Scan for the cell matching the given text and deliver its (x, y) coordinate at center. 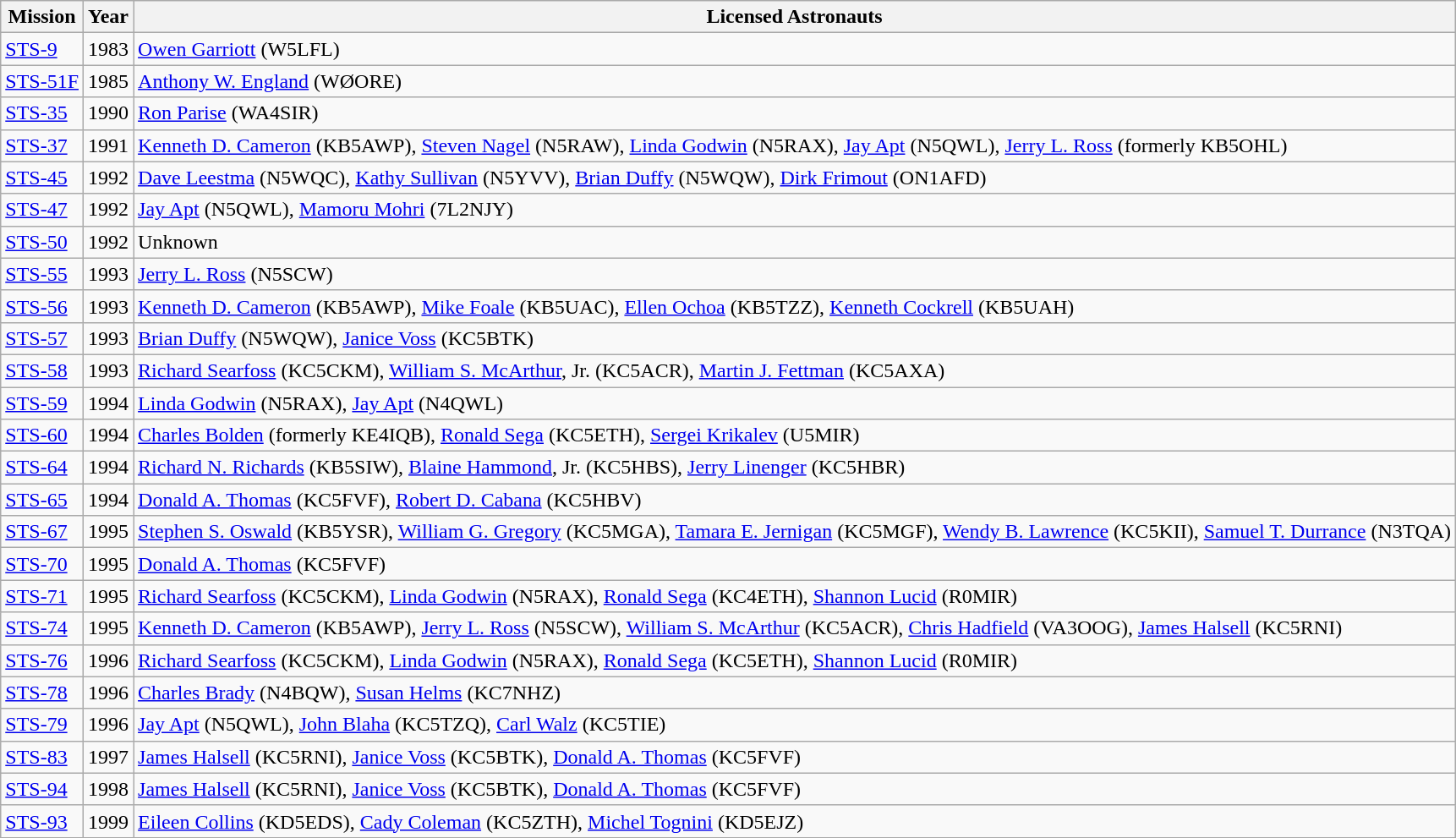
Kenneth D. Cameron (KB5AWP), Mike Foale (KB5UAC), Ellen Ochoa (KB5TZZ), Kenneth Cockrell (KB5UAH) (795, 306)
Licensed Astronauts (795, 17)
STS-37 (42, 145)
STS-9 (42, 49)
1997 (108, 757)
STS-51F (42, 81)
STS-45 (42, 178)
Stephen S. Oswald (KB5YSR), William G. Gregory (KC5MGA), Tamara E. Jernigan (KC5MGF), Wendy B. Lawrence (KC5KII), Samuel T. Durrance (N3TQA) (795, 532)
STS-93 (42, 821)
STS-76 (42, 660)
Linda Godwin (N5RAX), Jay Apt (N4QWL) (795, 403)
STS-71 (42, 596)
1991 (108, 145)
1985 (108, 81)
1998 (108, 789)
STS-58 (42, 370)
Kenneth D. Cameron (KB5AWP), Jerry L. Ross (N5SCW), William S. McArthur (KC5ACR), Chris Hadfield (VA3OOG), James Halsell (KC5RNI) (795, 628)
STS-74 (42, 628)
Mission (42, 17)
Anthony W. England (WØORE) (795, 81)
Ron Parise (WA4SIR) (795, 113)
1990 (108, 113)
Jerry L. Ross (N5SCW) (795, 274)
Richard N. Richards (KB5SIW), Blaine Hammond, Jr. (KC5HBS), Jerry Linenger (KC5HBR) (795, 468)
Owen Garriott (W5LFL) (795, 49)
STS-79 (42, 725)
Donald A. Thomas (KC5FVF), Robert D. Cabana (KC5HBV) (795, 500)
Eileen Collins (KD5EDS), Cady Coleman (KC5ZTH), Michel Tognini (KD5EJZ) (795, 821)
Richard Searfoss (KC5CKM), Linda Godwin (N5RAX), Ronald Sega (KC4ETH), Shannon Lucid (R0MIR) (795, 596)
STS-59 (42, 403)
Charles Bolden (formerly KE4IQB), Ronald Sega (KC5ETH), Sergei Krikalev (U5MIR) (795, 435)
Dave Leestma (N5WQC), Kathy Sullivan (N5YVV), Brian Duffy (N5WQW), Dirk Frimout (ON1AFD) (795, 178)
1999 (108, 821)
1983 (108, 49)
STS-67 (42, 532)
STS-83 (42, 757)
Richard Searfoss (KC5CKM), Linda Godwin (N5RAX), Ronald Sega (KC5ETH), Shannon Lucid (R0MIR) (795, 660)
STS-35 (42, 113)
STS-50 (42, 242)
STS-60 (42, 435)
STS-56 (42, 306)
Unknown (795, 242)
STS-70 (42, 564)
STS-65 (42, 500)
STS-57 (42, 338)
STS-78 (42, 693)
Richard Searfoss (KC5CKM), William S. McArthur, Jr. (KC5ACR), Martin J. Fettman (KC5AXA) (795, 370)
Jay Apt (N5QWL), John Blaha (KC5TZQ), Carl Walz (KC5TIE) (795, 725)
STS-94 (42, 789)
Charles Brady (N4BQW), Susan Helms (KC7NHZ) (795, 693)
STS-47 (42, 210)
Donald A. Thomas (KC5FVF) (795, 564)
Brian Duffy (N5WQW), Janice Voss (KC5BTK) (795, 338)
STS-55 (42, 274)
Kenneth D. Cameron (KB5AWP), Steven Nagel (N5RAW), Linda Godwin (N5RAX), Jay Apt (N5QWL), Jerry L. Ross (formerly KB5OHL) (795, 145)
STS-64 (42, 468)
Jay Apt (N5QWL), Mamoru Mohri (7L2NJY) (795, 210)
Year (108, 17)
